Scan for the cell matching the given text and deliver its (x, y) coordinate at center. 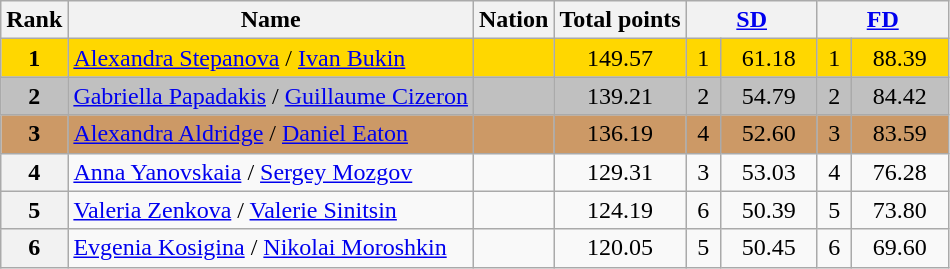
88.39 (900, 58)
Nation (513, 20)
50.39 (768, 210)
50.45 (768, 248)
SD (752, 20)
Total points (620, 20)
Evgenia Kosigina / Nikolai Moroshkin (271, 248)
69.60 (900, 248)
136.19 (620, 134)
Gabriella Papadakis / Guillaume Cizeron (271, 96)
Alexandra Aldridge / Daniel Eaton (271, 134)
FD (882, 20)
54.79 (768, 96)
76.28 (900, 172)
120.05 (620, 248)
73.80 (900, 210)
Anna Yanovskaia / Sergey Mozgov (271, 172)
83.59 (900, 134)
Alexandra Stepanova / Ivan Bukin (271, 58)
52.60 (768, 134)
Name (271, 20)
Rank (34, 20)
124.19 (620, 210)
61.18 (768, 58)
129.31 (620, 172)
53.03 (768, 172)
149.57 (620, 58)
139.21 (620, 96)
84.42 (900, 96)
Valeria Zenkova / Valerie Sinitsin (271, 210)
